Output the [X, Y] coordinate of the center of the cell containing the given text.  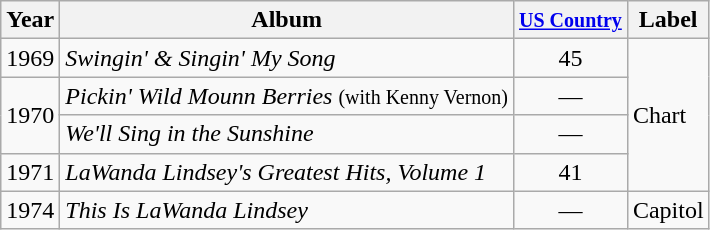
1970 [30, 115]
We'll Sing in the Sunshine [287, 134]
Year [30, 20]
This Is LaWanda Lindsey [287, 210]
Swingin' & Singin' My Song [287, 58]
1969 [30, 58]
LaWanda Lindsey's Greatest Hits, Volume 1 [287, 172]
Pickin' Wild Mounn Berries (with Kenny Vernon) [287, 96]
41 [571, 172]
1971 [30, 172]
Chart [668, 115]
1974 [30, 210]
US Country [571, 20]
45 [571, 58]
Album [287, 20]
Label [668, 20]
Capitol [668, 210]
